Pinpoint the cell where the given text exists, returning its (x, y) midpoint coordinate. 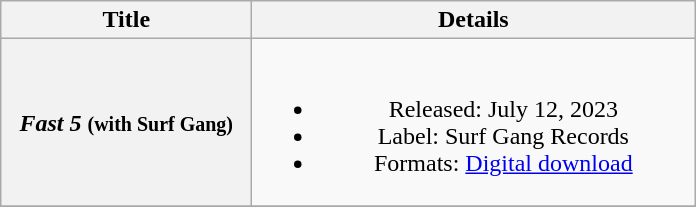
Released: July 12, 2023Label: Surf Gang RecordsFormats: Digital download (474, 122)
Title (126, 20)
Details (474, 20)
Fast 5 (with Surf Gang) (126, 122)
